Identify which cell holds the provided text, then report its [x, y] central coordinate. 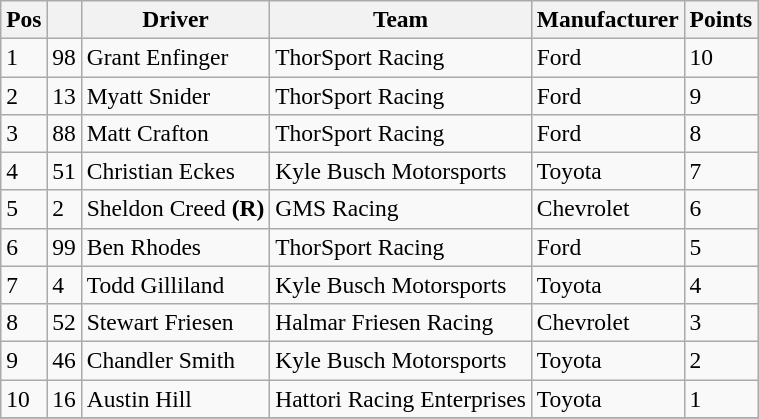
Grant Enfinger [175, 57]
Sheldon Creed (R) [175, 209]
99 [64, 247]
Christian Eckes [175, 171]
Manufacturer [608, 19]
Ben Rhodes [175, 247]
16 [64, 398]
Matt Crafton [175, 133]
51 [64, 171]
Myatt Snider [175, 95]
Driver [175, 19]
Todd Gilliland [175, 285]
Hattori Racing Enterprises [401, 398]
Points [721, 19]
88 [64, 133]
Pos [24, 19]
GMS Racing [401, 209]
46 [64, 360]
Austin Hill [175, 398]
Team [401, 19]
Halmar Friesen Racing [401, 322]
98 [64, 57]
Chandler Smith [175, 360]
13 [64, 95]
Stewart Friesen [175, 322]
52 [64, 322]
